Capture the cell that displays the provided text and extract its [X, Y] central coordinate. 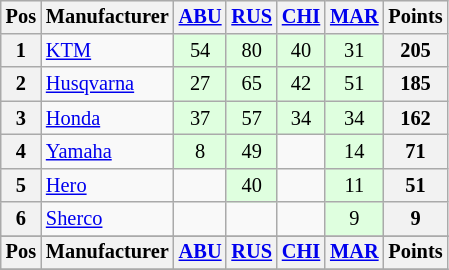
162 [415, 118]
Sherco [108, 219]
6 [21, 219]
1 [21, 51]
71 [415, 152]
65 [251, 84]
8 [200, 152]
Hero [108, 185]
42 [301, 84]
Honda [108, 118]
27 [200, 84]
54 [200, 51]
80 [251, 51]
2 [21, 84]
3 [21, 118]
5 [21, 185]
KTM [108, 51]
14 [354, 152]
49 [251, 152]
57 [251, 118]
185 [415, 84]
Husqvarna [108, 84]
205 [415, 51]
31 [354, 51]
37 [200, 118]
4 [21, 152]
11 [354, 185]
Yamaha [108, 152]
